Extract the [x, y] coordinate from the center of the cell holding the provided text.  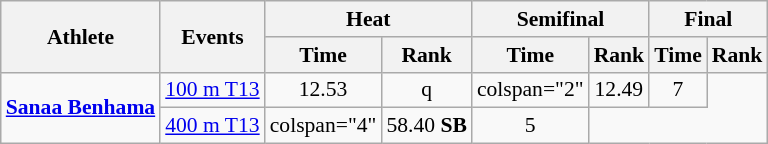
Heat [368, 19]
12.49 [620, 90]
Athlete [80, 36]
58.40 SB [426, 126]
7 [678, 90]
400 m T13 [212, 126]
Final [708, 19]
colspan="2" [530, 90]
12.53 [324, 90]
5 [530, 126]
q [426, 90]
100 m T13 [212, 90]
Semifinal [560, 19]
Events [212, 36]
Sanaa Benhama [80, 108]
colspan="4" [324, 126]
